For the text-containing cell, return its midpoint in [X, Y] coordinate format. 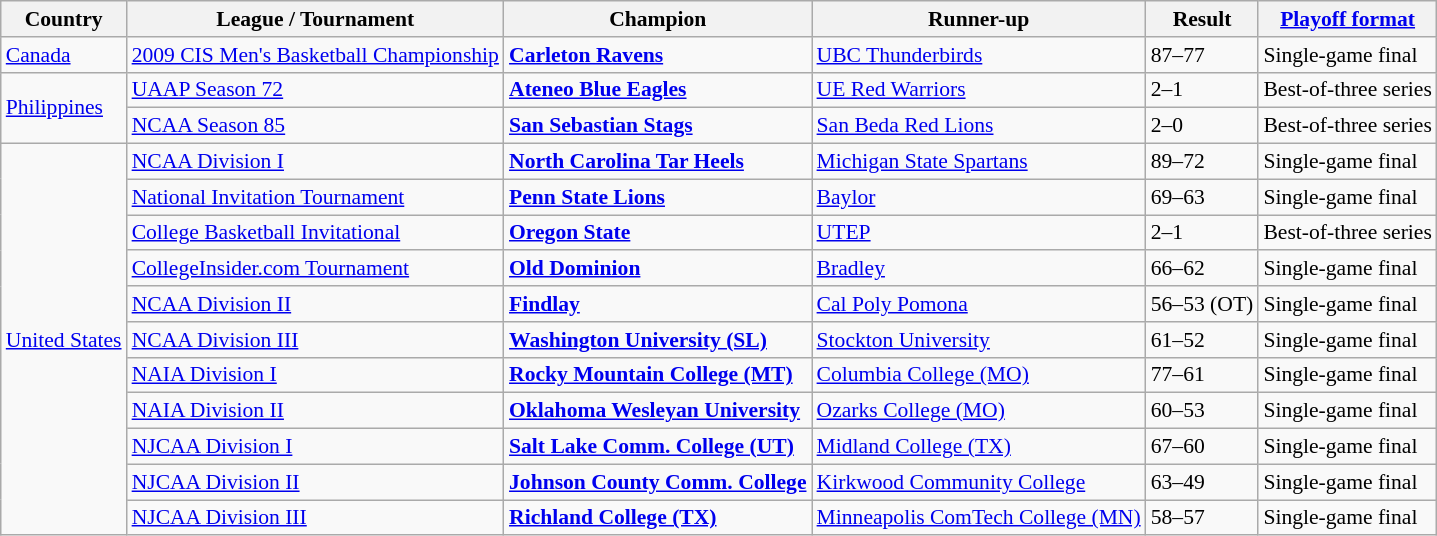
Canada [64, 55]
Ateneo Blue Eagles [658, 90]
Country [64, 19]
NCAA Division III [316, 340]
69–63 [1202, 197]
Findlay [658, 304]
58–57 [1202, 518]
Michigan State Spartans [979, 162]
Midland College (TX) [979, 447]
67–60 [1202, 447]
Result [1202, 19]
United States [64, 340]
NAIA Division II [316, 411]
Playoff format [1348, 19]
Washington University (SL) [658, 340]
North Carolina Tar Heels [658, 162]
Philippines [64, 108]
Oklahoma Wesleyan University [658, 411]
NCAA Division I [316, 162]
NAIA Division I [316, 375]
NJCAA Division I [316, 447]
Oregon State [658, 233]
UTEP [979, 233]
Runner-up [979, 19]
College Basketball Invitational [316, 233]
89–72 [1202, 162]
Champion [658, 19]
San Sebastian Stags [658, 126]
Penn State Lions [658, 197]
Rocky Mountain College (MT) [658, 375]
Richland College (TX) [658, 518]
National Invitation Tournament [316, 197]
UBC Thunderbirds [979, 55]
Minneapolis ComTech College (MN) [979, 518]
UAAP Season 72 [316, 90]
66–62 [1202, 269]
Salt Lake Comm. College (UT) [658, 447]
Old Dominion [658, 269]
Carleton Ravens [658, 55]
Kirkwood Community College [979, 482]
Cal Poly Pomona [979, 304]
League / Tournament [316, 19]
CollegeInsider.com Tournament [316, 269]
NCAA Division II [316, 304]
Ozarks College (MO) [979, 411]
Stockton University [979, 340]
NCAA Season 85 [316, 126]
San Beda Red Lions [979, 126]
2–0 [1202, 126]
60–53 [1202, 411]
NJCAA Division III [316, 518]
Baylor [979, 197]
61–52 [1202, 340]
63–49 [1202, 482]
2009 CIS Men's Basketball Championship [316, 55]
87–77 [1202, 55]
56–53 (OT) [1202, 304]
Johnson County Comm. College [658, 482]
Columbia College (MO) [979, 375]
UE Red Warriors [979, 90]
77–61 [1202, 375]
NJCAA Division II [316, 482]
Bradley [979, 269]
